Identify which cell holds the provided text, then report its (X, Y) central coordinate. 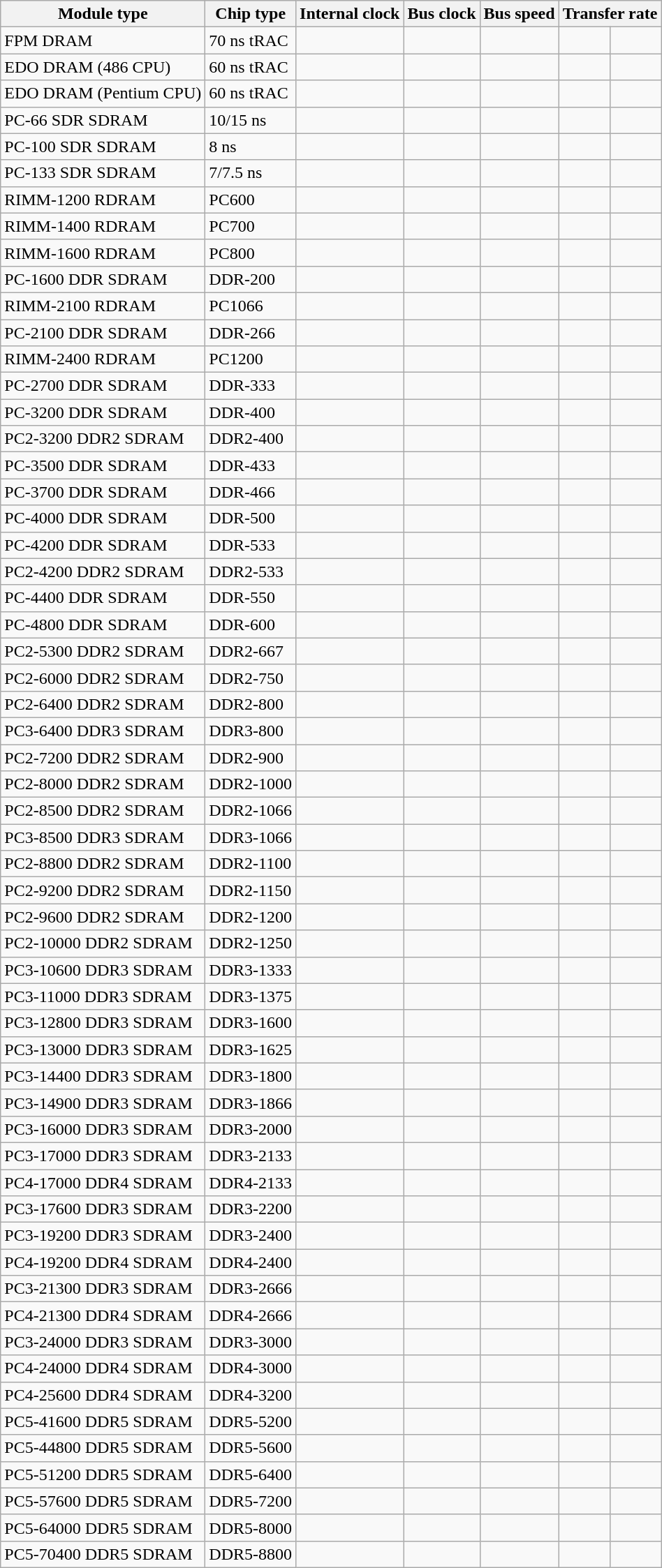
PC5-70400 DDR5 SDRAM (103, 1554)
PC1066 (251, 306)
PC2-3200 DDR2 SDRAM (103, 439)
DDR2-1000 (251, 784)
PC2-4200 DDR2 SDRAM (103, 572)
DDR4-2133 (251, 1183)
PC700 (251, 226)
PC-3200 DDR SDRAM (103, 412)
DDR3-2400 (251, 1236)
DDR5-6400 (251, 1474)
FPM DRAM (103, 40)
DDR2-667 (251, 651)
PC4-25600 DDR4 SDRAM (103, 1395)
PC2-8000 DDR2 SDRAM (103, 784)
DDR5-5600 (251, 1448)
DDR4-2400 (251, 1262)
PC-100 SDR SDRAM (103, 147)
PC-4200 DDR SDRAM (103, 545)
DDR2-900 (251, 757)
Bus clock (441, 14)
PC2-5300 DDR2 SDRAM (103, 651)
PC5-51200 DDR5 SDRAM (103, 1474)
DDR-400 (251, 412)
PC600 (251, 200)
DDR2-1150 (251, 890)
PC3-16000 DDR3 SDRAM (103, 1129)
PC3-17600 DDR3 SDRAM (103, 1209)
PC3-12800 DDR3 SDRAM (103, 1023)
PC3-21300 DDR3 SDRAM (103, 1289)
PC2-7200 DDR2 SDRAM (103, 757)
DDR-200 (251, 279)
PC-66 SDR SDRAM (103, 120)
DDR3-2000 (251, 1129)
PC5-64000 DDR5 SDRAM (103, 1528)
RIMM-1400 RDRAM (103, 226)
EDO DRAM (486 CPU) (103, 67)
PC-133 SDR SDRAM (103, 173)
RIMM-1600 RDRAM (103, 253)
DDR-266 (251, 333)
PC-2100 DDR SDRAM (103, 333)
PC3-11000 DDR3 SDRAM (103, 996)
DDR3-1625 (251, 1050)
DDR3-1600 (251, 1023)
PC3-19200 DDR3 SDRAM (103, 1236)
PC-4000 DDR SDRAM (103, 518)
DDR3-800 (251, 731)
DDR-433 (251, 465)
Internal clock (350, 14)
PC-3500 DDR SDRAM (103, 465)
PC2-6000 DDR2 SDRAM (103, 678)
PC4-21300 DDR4 SDRAM (103, 1315)
PC800 (251, 253)
PC3-6400 DDR3 SDRAM (103, 731)
PC3-8500 DDR3 SDRAM (103, 837)
DDR5-8000 (251, 1528)
Transfer rate (610, 14)
DDR3-1866 (251, 1103)
DDR-533 (251, 545)
PC1200 (251, 359)
DDR3-2200 (251, 1209)
PC4-17000 DDR4 SDRAM (103, 1183)
7/7.5 ns (251, 173)
PC3-10600 DDR3 SDRAM (103, 970)
PC2-8800 DDR2 SDRAM (103, 864)
DDR3-1375 (251, 996)
DDR2-400 (251, 439)
PC2-9600 DDR2 SDRAM (103, 917)
DDR-500 (251, 518)
DDR2-1100 (251, 864)
PC2-8500 DDR2 SDRAM (103, 811)
DDR2-1200 (251, 917)
DDR2-1250 (251, 943)
PC2-6400 DDR2 SDRAM (103, 704)
DDR-466 (251, 492)
PC-3700 DDR SDRAM (103, 492)
RIMM-2100 RDRAM (103, 306)
PC4-19200 DDR4 SDRAM (103, 1262)
DDR-550 (251, 598)
PC-1600 DDR SDRAM (103, 279)
DDR3-1800 (251, 1076)
EDO DRAM (Pentium CPU) (103, 94)
DDR4-3200 (251, 1395)
PC-4400 DDR SDRAM (103, 598)
PC-4800 DDR SDRAM (103, 625)
DDR-600 (251, 625)
PC3-17000 DDR3 SDRAM (103, 1156)
DDR3-2666 (251, 1289)
Chip type (251, 14)
DDR2-750 (251, 678)
DDR3-2133 (251, 1156)
PC3-24000 DDR3 SDRAM (103, 1342)
PC4-24000 DDR4 SDRAM (103, 1368)
DDR5-7200 (251, 1501)
8 ns (251, 147)
10/15 ns (251, 120)
DDR5-8800 (251, 1554)
DDR4-3000 (251, 1368)
DDR3-1066 (251, 837)
DDR-333 (251, 386)
70 ns tRAC (251, 40)
PC5-41600 DDR5 SDRAM (103, 1421)
PC5-57600 DDR5 SDRAM (103, 1501)
PC3-13000 DDR3 SDRAM (103, 1050)
DDR2-800 (251, 704)
PC3-14900 DDR3 SDRAM (103, 1103)
Bus speed (520, 14)
Module type (103, 14)
RIMM-1200 RDRAM (103, 200)
DDR5-5200 (251, 1421)
PC2-9200 DDR2 SDRAM (103, 890)
PC3-14400 DDR3 SDRAM (103, 1076)
DDR3-3000 (251, 1342)
DDR4-2666 (251, 1315)
PC-2700 DDR SDRAM (103, 386)
DDR3-1333 (251, 970)
DDR2-1066 (251, 811)
DDR2-533 (251, 572)
PC5-44800 DDR5 SDRAM (103, 1448)
PC2-10000 DDR2 SDRAM (103, 943)
RIMM-2400 RDRAM (103, 359)
